For the text-containing cell, return its midpoint in [X, Y] coordinate format. 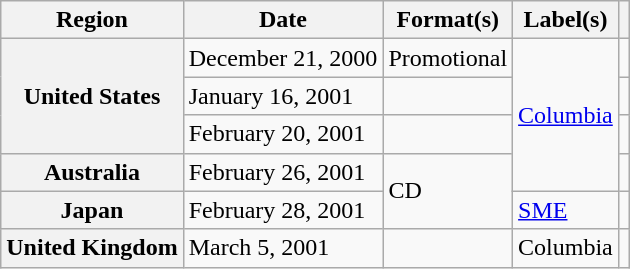
February 20, 2001 [283, 134]
Promotional [448, 58]
Australia [92, 172]
February 26, 2001 [283, 172]
CD [448, 191]
United Kingdom [92, 248]
January 16, 2001 [283, 96]
Format(s) [448, 20]
United States [92, 96]
Japan [92, 210]
SME [566, 210]
February 28, 2001 [283, 210]
Date [283, 20]
March 5, 2001 [283, 248]
Label(s) [566, 20]
December 21, 2000 [283, 58]
Region [92, 20]
